Identify which cell holds the provided text, then report its [x, y] central coordinate. 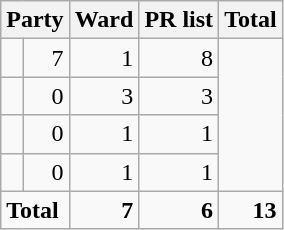
PR list [179, 20]
Party [35, 20]
6 [179, 210]
13 [251, 210]
8 [179, 58]
Ward [104, 20]
